Return the [x, y] coordinate for the center point of the cell that contains the specified text.  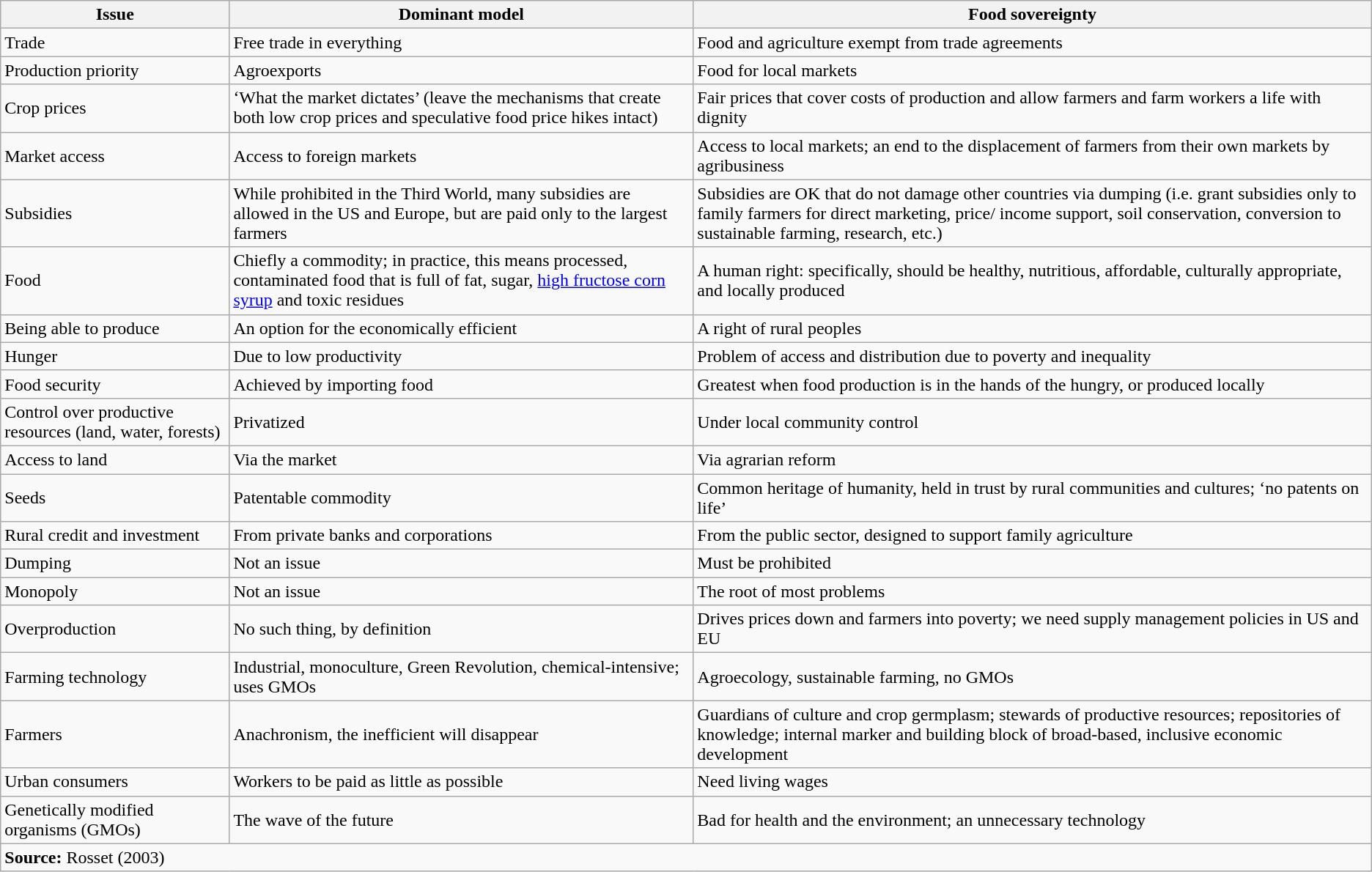
Bad for health and the environment; an unnecessary technology [1032, 819]
Fair prices that cover costs of production and allow farmers and farm workers a life with dignity [1032, 108]
A right of rural peoples [1032, 328]
Source: Rosset (2003) [686, 857]
A human right: specifically, should be healthy, nutritious, affordable, culturally appropriate, and locally produced [1032, 281]
Being able to produce [115, 328]
Access to foreign markets [462, 155]
Dumping [115, 564]
Urban consumers [115, 782]
Via the market [462, 459]
Crop prices [115, 108]
Privatized [462, 422]
Food security [115, 384]
Workers to be paid as little as possible [462, 782]
Seeds [115, 497]
Food for local markets [1032, 70]
Greatest when food production is in the hands of the hungry, or produced locally [1032, 384]
Due to low productivity [462, 356]
No such thing, by definition [462, 629]
Industrial, monoculture, Green Revolution, chemical-intensive; uses GMOs [462, 677]
Food and agriculture exempt from trade agreements [1032, 43]
Problem of access and distribution due to poverty and inequality [1032, 356]
Agroecology, sustainable farming, no GMOs [1032, 677]
Dominant model [462, 15]
Achieved by importing food [462, 384]
The root of most problems [1032, 591]
Subsidies [115, 213]
Genetically modified organisms (GMOs) [115, 819]
While prohibited in the Third World, many subsidies are allowed in the US and Europe, but are paid only to the largest farmers [462, 213]
Anachronism, the inefficient will disappear [462, 734]
Overproduction [115, 629]
Need living wages [1032, 782]
Under local community control [1032, 422]
Common heritage of humanity, held in trust by rural communities and cultures; ‘no patents on life’ [1032, 497]
Food [115, 281]
Food sovereignty [1032, 15]
Free trade in everything [462, 43]
Control over productive resources (land, water, forests) [115, 422]
Drives prices down and farmers into poverty; we need supply management policies in US and EU [1032, 629]
Rural credit and investment [115, 536]
The wave of the future [462, 819]
Monopoly [115, 591]
Production priority [115, 70]
Via agrarian reform [1032, 459]
Farming technology [115, 677]
From the public sector, designed to support family agriculture [1032, 536]
Hunger [115, 356]
Patentable commodity [462, 497]
‘What the market dictates’ (leave the mechanisms that create both low crop prices and speculative food price hikes intact) [462, 108]
Access to local markets; an end to the displacement of farmers from their own markets by agribusiness [1032, 155]
Trade [115, 43]
From private banks and corporations [462, 536]
Agroexports [462, 70]
An option for the economically efficient [462, 328]
Issue [115, 15]
Access to land [115, 459]
Must be prohibited [1032, 564]
Farmers [115, 734]
Chiefly a commodity; in practice, this means processed, contaminated food that is full of fat, sugar, high fructose corn syrup and toxic residues [462, 281]
Market access [115, 155]
